Return the [x, y] coordinate for the center point of the cell that contains the specified text.  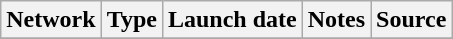
Notes [336, 20]
Type [132, 20]
Launch date [232, 20]
Source [412, 20]
Network [51, 20]
